Detect which cell encompasses the target text, then output its (x, y) center coordinate. 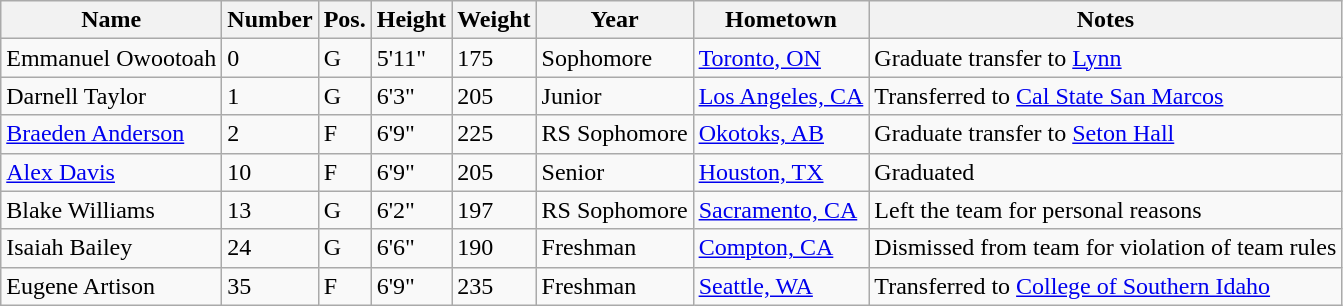
Isaiah Bailey (112, 248)
24 (270, 248)
35 (270, 286)
175 (494, 58)
Dismissed from team for violation of team rules (1106, 248)
Year (614, 20)
1 (270, 96)
Braeden Anderson (112, 134)
225 (494, 134)
Transferred to College of Southern Idaho (1106, 286)
Graduate transfer to Seton Hall (1106, 134)
Graduated (1106, 172)
Sophomore (614, 58)
2 (270, 134)
Seattle, WA (781, 286)
6'6" (411, 248)
Compton, CA (781, 248)
13 (270, 210)
190 (494, 248)
Junior (614, 96)
Name (112, 20)
Senior (614, 172)
5'11" (411, 58)
Eugene Artison (112, 286)
Number (270, 20)
Houston, TX (781, 172)
Alex Davis (112, 172)
235 (494, 286)
Weight (494, 20)
Toronto, ON (781, 58)
Los Angeles, CA (781, 96)
Hometown (781, 20)
0 (270, 58)
Darnell Taylor (112, 96)
10 (270, 172)
Transferred to Cal State San Marcos (1106, 96)
Graduate transfer to Lynn (1106, 58)
Notes (1106, 20)
Emmanuel Owootoah (112, 58)
6'2" (411, 210)
Pos. (344, 20)
Height (411, 20)
Left the team for personal reasons (1106, 210)
Blake Williams (112, 210)
Okotoks, AB (781, 134)
197 (494, 210)
Sacramento, CA (781, 210)
6'3" (411, 96)
